Find where the given text appears and provide that cell's center as (X, Y) coordinate. 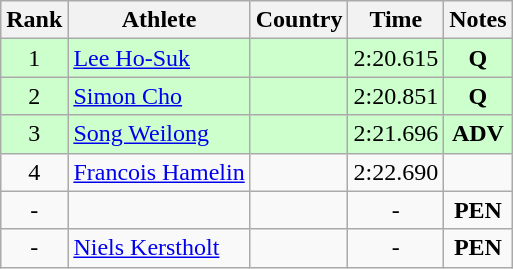
Lee Ho-Suk (159, 58)
Notes (478, 20)
Country (299, 20)
3 (34, 134)
Song Weilong (159, 134)
Simon Cho (159, 96)
Francois Hamelin (159, 172)
Niels Kerstholt (159, 248)
2:20.615 (396, 58)
Rank (34, 20)
1 (34, 58)
4 (34, 172)
Athlete (159, 20)
2:20.851 (396, 96)
2 (34, 96)
Time (396, 20)
2:21.696 (396, 134)
ADV (478, 134)
2:22.690 (396, 172)
